Detect which cell encompasses the target text, then output its (x, y) center coordinate. 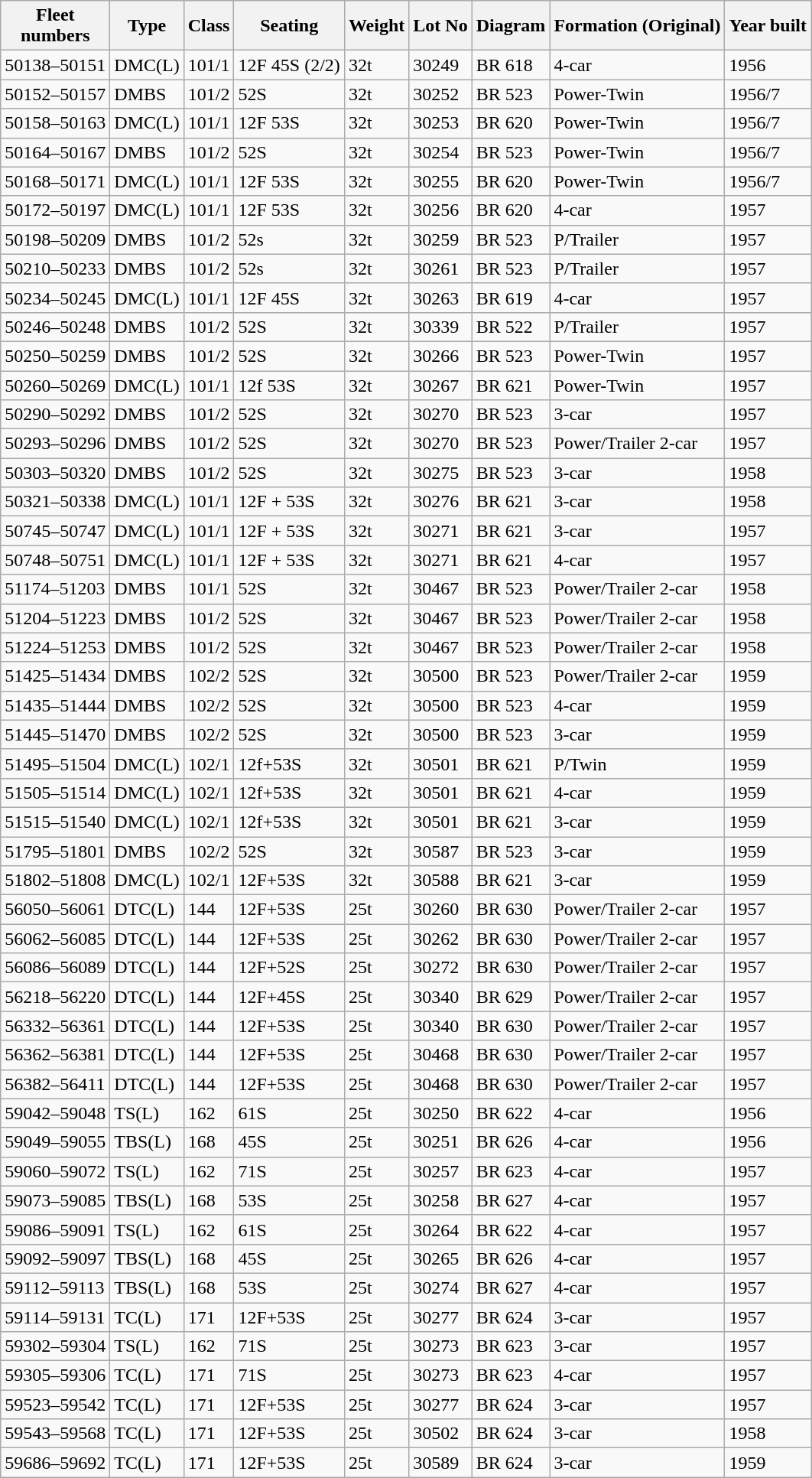
50745–50747 (55, 531)
30265 (440, 1258)
30250 (440, 1113)
12F 45S (289, 298)
59042–59048 (55, 1113)
12F+45S (289, 997)
30339 (440, 327)
BR 629 (511, 997)
30275 (440, 473)
51802–51808 (55, 881)
BR 619 (511, 298)
50321–50338 (55, 502)
30261 (440, 269)
30589 (440, 1463)
Seating (289, 26)
30257 (440, 1171)
59114–59131 (55, 1317)
30272 (440, 968)
59073–59085 (55, 1200)
Year built (768, 26)
30502 (440, 1434)
50138–50151 (55, 65)
56062–56085 (55, 939)
56382–56411 (55, 1084)
51795–51801 (55, 851)
30266 (440, 356)
50210–50233 (55, 269)
BR 522 (511, 327)
Diagram (511, 26)
50168–50171 (55, 181)
Type (147, 26)
56332–56361 (55, 1026)
50198–50209 (55, 239)
50172–50197 (55, 210)
30267 (440, 385)
30252 (440, 94)
51505–51514 (55, 793)
56218–56220 (55, 997)
30263 (440, 298)
P/Twin (638, 763)
12F 45S (2/2) (289, 65)
30249 (440, 65)
50290–50292 (55, 415)
BR 618 (511, 65)
51224–51253 (55, 647)
30264 (440, 1229)
30262 (440, 939)
30587 (440, 851)
Fleetnumbers (55, 26)
59523–59542 (55, 1405)
59092–59097 (55, 1258)
51425–51434 (55, 676)
30259 (440, 239)
56050–56061 (55, 910)
50158–50163 (55, 123)
59302–59304 (55, 1346)
51204–51223 (55, 618)
50164–50167 (55, 152)
50293–50296 (55, 444)
50748–50751 (55, 560)
50234–50245 (55, 298)
56086–56089 (55, 968)
51174–51203 (55, 589)
51495–51504 (55, 763)
Class (209, 26)
59060–59072 (55, 1171)
30258 (440, 1200)
59305–59306 (55, 1375)
30251 (440, 1142)
12F+52S (289, 968)
Lot No (440, 26)
56362–56381 (55, 1055)
Weight (376, 26)
59112–59113 (55, 1288)
59086–59091 (55, 1229)
50246–50248 (55, 327)
59543–59568 (55, 1434)
12f 53S (289, 385)
30260 (440, 910)
Formation (Original) (638, 26)
30253 (440, 123)
51445–51470 (55, 734)
50260–50269 (55, 385)
30256 (440, 210)
30588 (440, 881)
59686–59692 (55, 1463)
59049–59055 (55, 1142)
50250–50259 (55, 356)
30276 (440, 502)
50152–50157 (55, 94)
30255 (440, 181)
30274 (440, 1288)
51515–51540 (55, 822)
50303–50320 (55, 473)
30254 (440, 152)
51435–51444 (55, 705)
